Determine the [X, Y] coordinate at the center of the cell enclosing the given text.  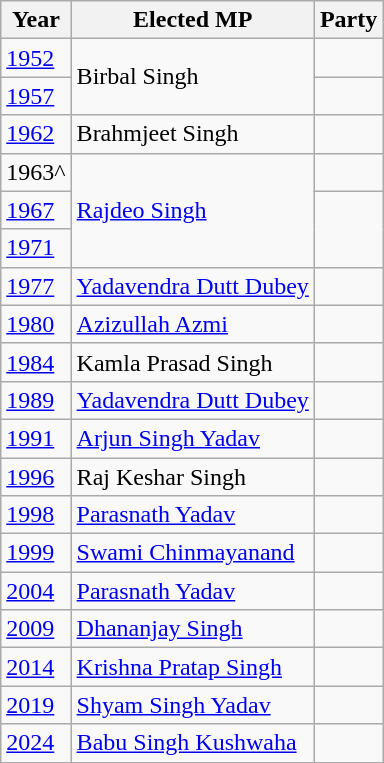
2009 [36, 629]
Party [348, 20]
2024 [36, 743]
1989 [36, 400]
1967 [36, 210]
2014 [36, 667]
Raj Keshar Singh [192, 477]
Dhananjay Singh [192, 629]
1963^ [36, 172]
1962 [36, 134]
Rajdeo Singh [192, 210]
1991 [36, 438]
Shyam Singh Yadav [192, 705]
Swami Chinmayanand [192, 553]
Kamla Prasad Singh [192, 362]
Babu Singh Kushwaha [192, 743]
Year [36, 20]
1971 [36, 248]
2004 [36, 591]
Azizullah Azmi [192, 324]
Birbal Singh [192, 77]
2019 [36, 705]
1957 [36, 96]
1984 [36, 362]
Arjun Singh Yadav [192, 438]
1999 [36, 553]
1952 [36, 58]
1977 [36, 286]
Brahmjeet Singh [192, 134]
1998 [36, 515]
Elected MP [192, 20]
1980 [36, 324]
Krishna Pratap Singh [192, 667]
1996 [36, 477]
